Capture the cell that displays the provided text and extract its [X, Y] central coordinate. 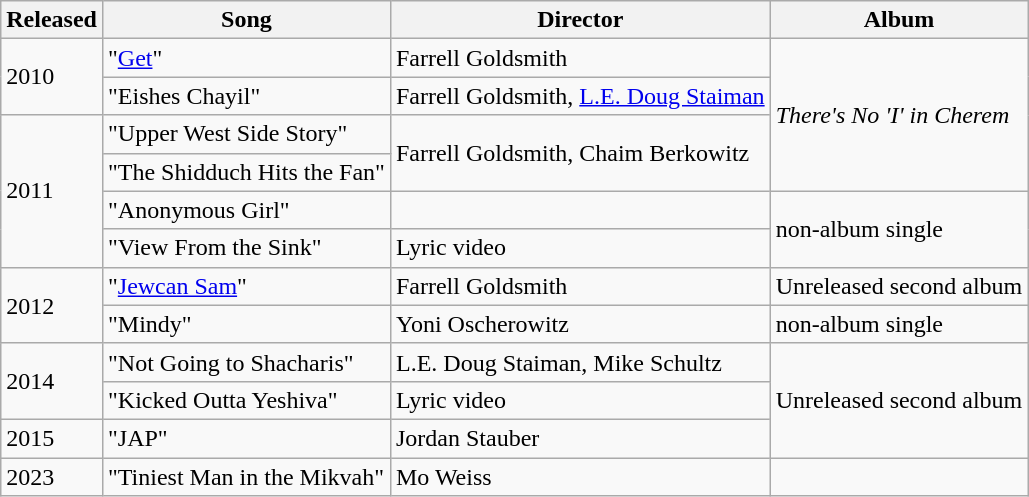
2010 [52, 77]
"Upper West Side Story" [246, 134]
There's No 'I' in Cherem [899, 115]
2012 [52, 305]
2011 [52, 191]
Mo Weiss [580, 477]
Album [899, 20]
2015 [52, 438]
"Tiniest Man in the Mikvah" [246, 477]
Song [246, 20]
"Get" [246, 58]
"Jewcan Sam" [246, 286]
2023 [52, 477]
Released [52, 20]
Farrell Goldsmith, Chaim Berkowitz [580, 153]
"Kicked Outta Yeshiva" [246, 400]
Farrell Goldsmith, L.E. Doug Staiman [580, 96]
Jordan Stauber [580, 438]
2014 [52, 381]
"JAP" [246, 438]
L.E. Doug Staiman, Mike Schultz [580, 362]
"The Shidduch Hits the Fan" [246, 172]
Director [580, 20]
"Eishes Chayil" [246, 96]
"Not Going to Shacharis" [246, 362]
"View From the Sink" [246, 248]
"Anonymous Girl" [246, 210]
"Mindy" [246, 324]
Yoni Oscherowitz [580, 324]
